Scan for the cell matching the given text and deliver its (X, Y) coordinate at center. 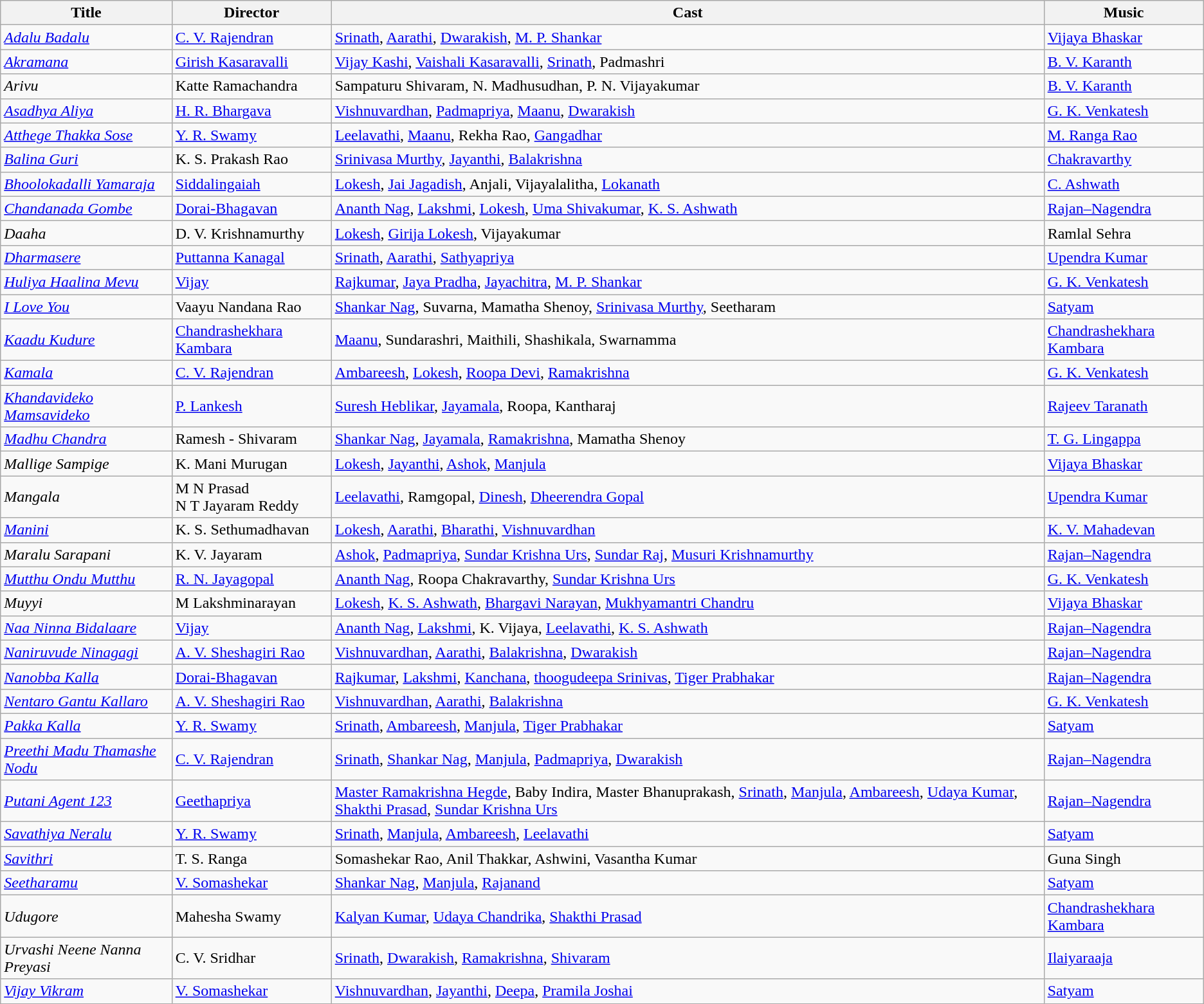
Sampaturu Shivaram, N. Madhusudhan, P. N. Vijayakumar (688, 86)
Ramlal Sehra (1124, 233)
Srinath, Aarathi, Dwarakish, M. P. Shankar (688, 37)
Geethapriya (251, 801)
Putani Agent 123 (86, 801)
Katte Ramachandra (251, 86)
I Love You (86, 307)
Madhu Chandra (86, 439)
Vishnuvardhan, Jayanthi, Deepa, Pramila Joshai (688, 991)
Kamala (86, 373)
Naa Ninna Bidalaare (86, 628)
Guna Singh (1124, 859)
Ashok, Padmapriya, Sundar Krishna Urs, Sundar Raj, Musuri Krishnamurthy (688, 554)
Vijay Kashi, Vaishali Kasaravalli, Srinath, Padmashri (688, 62)
Bhoolokadalli Yamaraja (86, 184)
K. V. Mahadevan (1124, 530)
Cast (688, 13)
M. Ranga Rao (1124, 135)
Udugore (86, 916)
Rajeev Taranath (1124, 406)
T. G. Lingappa (1124, 439)
D. V. Krishnamurthy (251, 233)
Vijay Vikram (86, 991)
Title (86, 13)
Srinath, Manjula, Ambareesh, Leelavathi (688, 834)
Muyyi (86, 603)
Srinivasa Murthy, Jayanthi, Balakrishna (688, 160)
Asadhya Aliya (86, 111)
K. Mani Murugan (251, 464)
Lokesh, Girija Lokesh, Vijayakumar (688, 233)
Seetharamu (86, 883)
Vishnuvardhan, Padmapriya, Maanu, Dwarakish (688, 111)
Lokesh, Jayanthi, Ashok, Manjula (688, 464)
H. R. Bhargava (251, 111)
Maralu Sarapani (86, 554)
Lokesh, K. S. Ashwath, Bhargavi Narayan, Mukhyamantri Chandru (688, 603)
Savithri (86, 859)
R. N. Jayagopal (251, 579)
Mutthu Ondu Mutthu (86, 579)
Huliya Haalina Mevu (86, 282)
Savathiya Neralu (86, 834)
Manini (86, 530)
Shankar Nag, Jayamala, Ramakrishna, Mamatha Shenoy (688, 439)
Puttanna Kanagal (251, 257)
Atthege Thakka Sose (86, 135)
Ambareesh, Lokesh, Roopa Devi, Ramakrishna (688, 373)
K. S. Prakash Rao (251, 160)
Rajkumar, Jaya Pradha, Jayachitra, M. P. Shankar (688, 282)
Ramesh - Shivaram (251, 439)
Vishnuvardhan, Aarathi, Balakrishna, Dwarakish (688, 652)
Shankar Nag, Suvarna, Mamatha Shenoy, Srinivasa Murthy, Seetharam (688, 307)
Music (1124, 13)
Ananth Nag, Roopa Chakravarthy, Sundar Krishna Urs (688, 579)
Ananth Nag, Lakshmi, K. Vijaya, Leelavathi, K. S. Ashwath (688, 628)
Balina Guri (86, 160)
Adalu Badalu (86, 37)
Ananth Nag, Lakshmi, Lokesh, Uma Shivakumar, K. S. Ashwath (688, 208)
Master Ramakrishna Hegde, Baby Indira, Master Bhanuprakash, Srinath, Manjula, Ambareesh, Udaya Kumar, Shakthi Prasad, Sundar Krishna Urs (688, 801)
P. Lankesh (251, 406)
Naniruvude Ninagagi (86, 652)
Akramana (86, 62)
Kaadu Kudure (86, 340)
Pakka Kalla (86, 726)
Arivu (86, 86)
Maanu, Sundarashri, Maithili, Shashikala, Swarnamma (688, 340)
Girish Kasaravalli (251, 62)
Kalyan Kumar, Udaya Chandrika, Shakthi Prasad (688, 916)
Siddalingaiah (251, 184)
Lokesh, Aarathi, Bharathi, Vishnuvardhan (688, 530)
Nentaro Gantu Kallaro (86, 701)
K. S. Sethumadhavan (251, 530)
Preethi Madu Thamashe Nodu (86, 759)
Suresh Heblikar, Jayamala, Roopa, Kantharaj (688, 406)
Srinath, Shankar Nag, Manjula, Padmapriya, Dwarakish (688, 759)
Khandavideko Mamsavideko (86, 406)
Srinath, Dwarakish, Ramakrishna, Shivaram (688, 958)
Somashekar Rao, Anil Thakkar, Ashwini, Vasantha Kumar (688, 859)
C. V. Sridhar (251, 958)
M Lakshminarayan (251, 603)
T. S. Ranga (251, 859)
Leelavathi, Ramgopal, Dinesh, Dheerendra Gopal (688, 497)
Nanobba Kalla (86, 677)
Ilaiyaraaja (1124, 958)
Daaha (86, 233)
Mallige Sampige (86, 464)
Mahesha Swamy (251, 916)
Urvashi Neene Nanna Preyasi (86, 958)
Chakravarthy (1124, 160)
Vishnuvardhan, Aarathi, Balakrishna (688, 701)
Srinath, Ambareesh, Manjula, Tiger Prabhakar (688, 726)
Vaayu Nandana Rao (251, 307)
Srinath, Aarathi, Sathyapriya (688, 257)
Rajkumar, Lakshmi, Kanchana, thoogudeepa Srinivas, Tiger Prabhakar (688, 677)
Chandanada Gombe (86, 208)
Lokesh, Jai Jagadish, Anjali, Vijayalalitha, Lokanath (688, 184)
Director (251, 13)
Dharmasere (86, 257)
M N Prasad N T Jayaram Reddy (251, 497)
C. Ashwath (1124, 184)
K. V. Jayaram (251, 554)
Shankar Nag, Manjula, Rajanand (688, 883)
Leelavathi, Maanu, Rekha Rao, Gangadhar (688, 135)
Mangala (86, 497)
